Determine the (X, Y) coordinate at the center of the cell enclosing the given text.  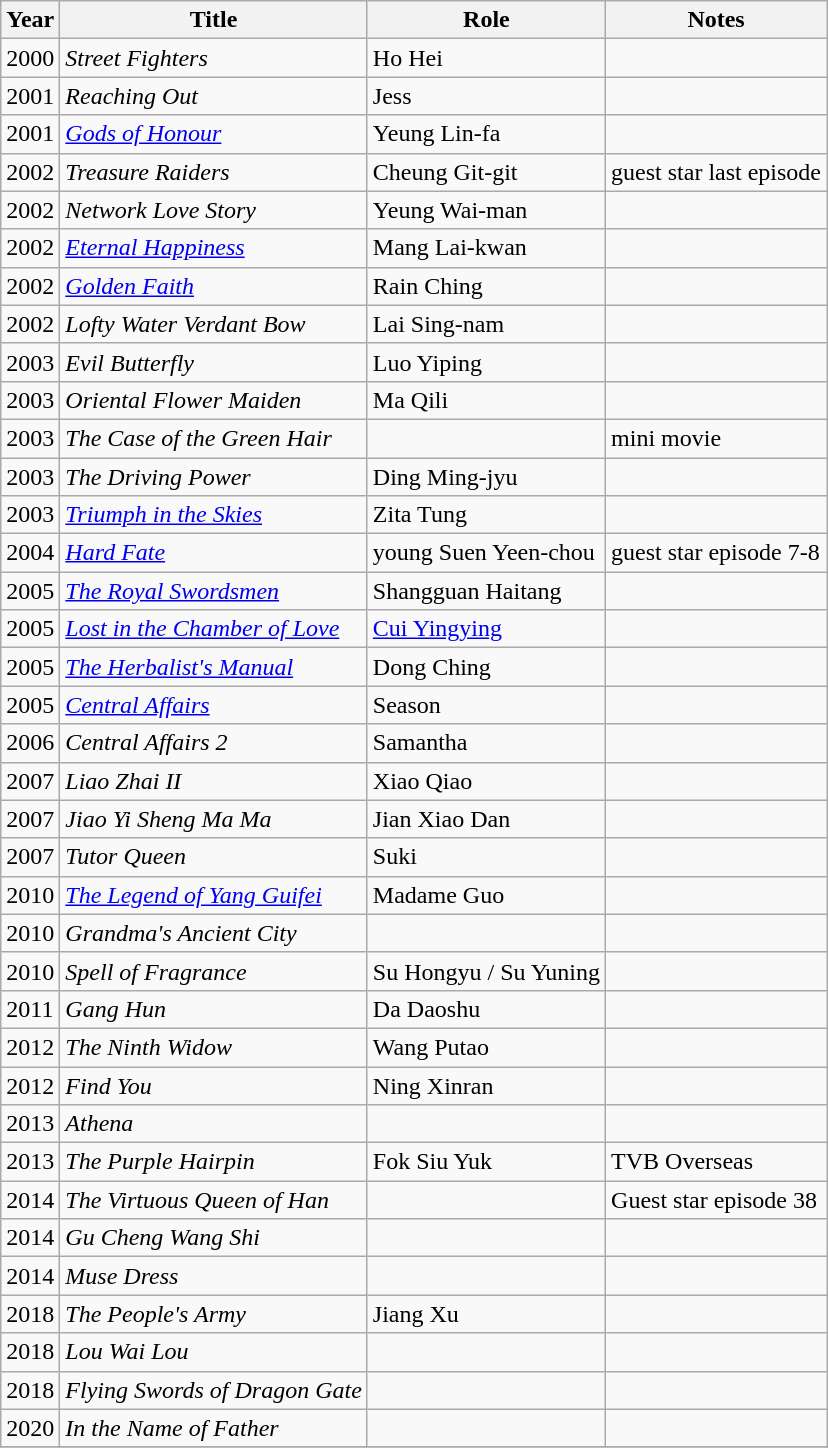
Athena (214, 1124)
Jian Xiao Dan (486, 819)
2020 (30, 1428)
Triumph in the Skies (214, 515)
Guest star episode 38 (716, 1200)
guest star last episode (716, 172)
Su Hongyu / Su Yuning (486, 971)
The Purple Hairpin (214, 1162)
Ning Xinran (486, 1085)
Jiang Xu (486, 1314)
The Legend of Yang Guifei (214, 895)
Oriental Flower Maiden (214, 400)
Rain Ching (486, 286)
Zita Tung (486, 515)
Network Love Story (214, 210)
Title (214, 20)
Role (486, 20)
Season (486, 705)
TVB Overseas (716, 1162)
Wang Putao (486, 1047)
Liao Zhai II (214, 781)
Evil Butterfly (214, 362)
The People's Army (214, 1314)
The Case of the Green Hair (214, 438)
The Royal Swordsmen (214, 591)
Reaching Out (214, 96)
guest star episode 7-8 (716, 553)
Lou Wai Lou (214, 1352)
Fok Siu Yuk (486, 1162)
Street Fighters (214, 58)
Flying Swords of Dragon Gate (214, 1390)
Dong Ching (486, 667)
Notes (716, 20)
Central Affairs 2 (214, 743)
Spell of Fragrance (214, 971)
Yeung Wai-man (486, 210)
Yeung Lin-fa (486, 134)
Find You (214, 1085)
Da Daoshu (486, 1009)
Tutor Queen (214, 857)
Lai Sing-nam (486, 324)
In the Name of Father (214, 1428)
Ma Qili (486, 400)
Cui Yingying (486, 629)
Shangguan Haitang (486, 591)
young Suen Yeen-chou (486, 553)
Year (30, 20)
Eternal Happiness (214, 248)
Suki (486, 857)
2006 (30, 743)
Jiao Yi Sheng Ma Ma (214, 819)
Lofty Water Verdant Bow (214, 324)
Muse Dress (214, 1276)
Jess (486, 96)
Mang Lai-kwan (486, 248)
Gang Hun (214, 1009)
mini movie (716, 438)
Cheung Git-git (486, 172)
Luo Yiping (486, 362)
Ho Hei (486, 58)
Treasure Raiders (214, 172)
2004 (30, 553)
Gods of Honour (214, 134)
The Driving Power (214, 477)
Samantha (486, 743)
Central Affairs (214, 705)
2011 (30, 1009)
The Herbalist's Manual (214, 667)
Grandma's Ancient City (214, 933)
Gu Cheng Wang Shi (214, 1238)
Lost in the Chamber of Love (214, 629)
Madame Guo (486, 895)
Xiao Qiao (486, 781)
2000 (30, 58)
The Virtuous Queen of Han (214, 1200)
Golden Faith (214, 286)
Hard Fate (214, 553)
Ding Ming-jyu (486, 477)
The Ninth Widow (214, 1047)
